Capture the cell that displays the provided text and extract its [x, y] central coordinate. 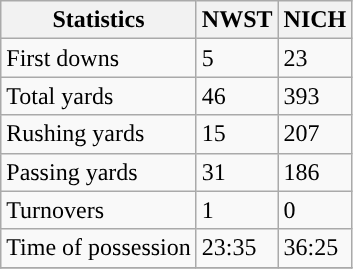
Total yards [99, 96]
Rushing yards [99, 134]
5 [237, 58]
Time of possession [99, 248]
Passing yards [99, 172]
Statistics [99, 20]
NICH [315, 20]
Turnovers [99, 210]
0 [315, 210]
1 [237, 210]
NWST [237, 20]
23 [315, 58]
36:25 [315, 248]
46 [237, 96]
31 [237, 172]
186 [315, 172]
207 [315, 134]
23:35 [237, 248]
First downs [99, 58]
15 [237, 134]
393 [315, 96]
